Provide the (x, y) coordinate of the cell's center where the given text is located.  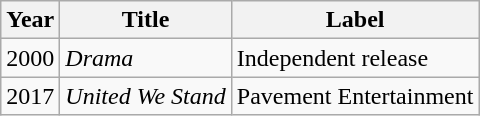
Drama (146, 58)
2017 (30, 96)
Title (146, 20)
Label (355, 20)
2000 (30, 58)
United We Stand (146, 96)
Year (30, 20)
Independent release (355, 58)
Pavement Entertainment (355, 96)
